Scan for the cell matching the given text and deliver its (x, y) coordinate at center. 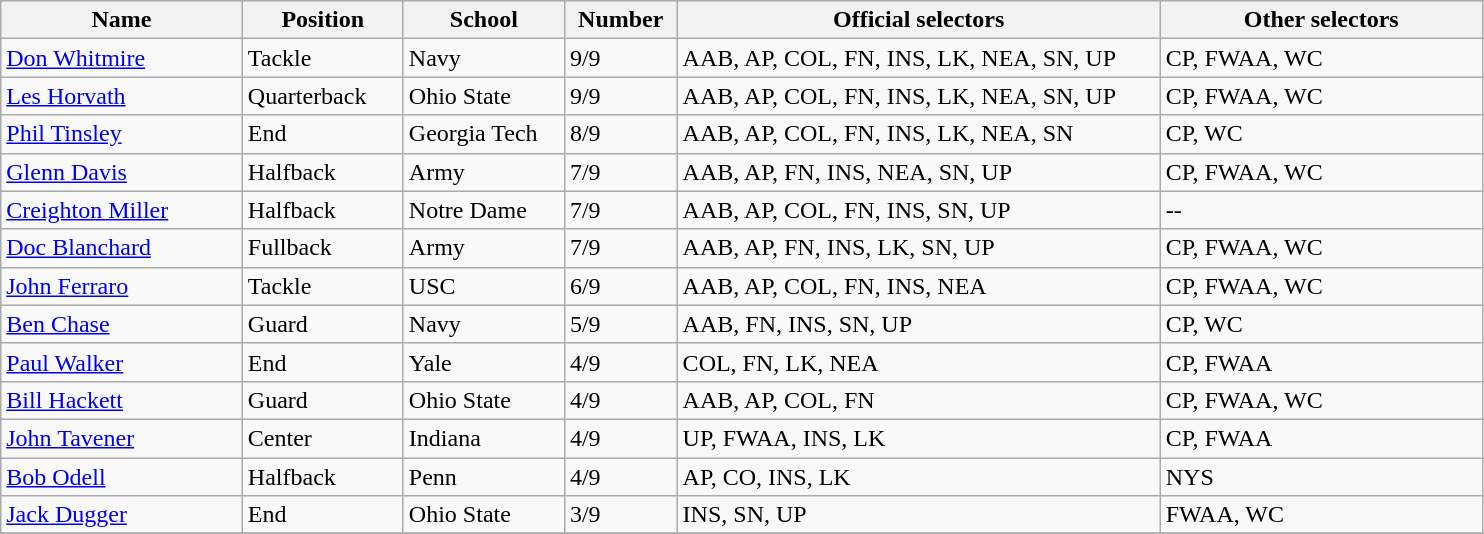
Name (122, 20)
School (484, 20)
Indiana (484, 438)
John Ferraro (122, 286)
Glenn Davis (122, 172)
Other selectors (1321, 20)
INS, SN, UP (918, 515)
Official selectors (918, 20)
Don Whitmire (122, 58)
AAB, AP, FN, INS, NEA, SN, UP (918, 172)
-- (1321, 210)
AAB, AP, COL, FN, INS, LK, NEA, SN (918, 134)
Fullback (322, 248)
Yale (484, 362)
COL, FN, LK, NEA (918, 362)
Phil Tinsley (122, 134)
Notre Dame (484, 210)
AAB, AP, FN, INS, LK, SN, UP (918, 248)
Jack Dugger (122, 515)
USC (484, 286)
Center (322, 438)
AAB, AP, COL, FN, INS, NEA (918, 286)
NYS (1321, 477)
Bob Odell (122, 477)
Penn (484, 477)
AAB, FN, INS, SN, UP (918, 324)
Ben Chase (122, 324)
Bill Hackett (122, 400)
Les Horvath (122, 96)
5/9 (620, 324)
UP, FWAA, INS, LK (918, 438)
Position (322, 20)
Doc Blanchard (122, 248)
AAB, AP, COL, FN (918, 400)
3/9 (620, 515)
Paul Walker (122, 362)
6/9 (620, 286)
AP, CO, INS, LK (918, 477)
8/9 (620, 134)
Quarterback (322, 96)
John Tavener (122, 438)
FWAA, WC (1321, 515)
Number (620, 20)
Georgia Tech (484, 134)
AAB, AP, COL, FN, INS, SN, UP (918, 210)
Creighton Miller (122, 210)
